Return [x, y] of the center of cell containing provided text 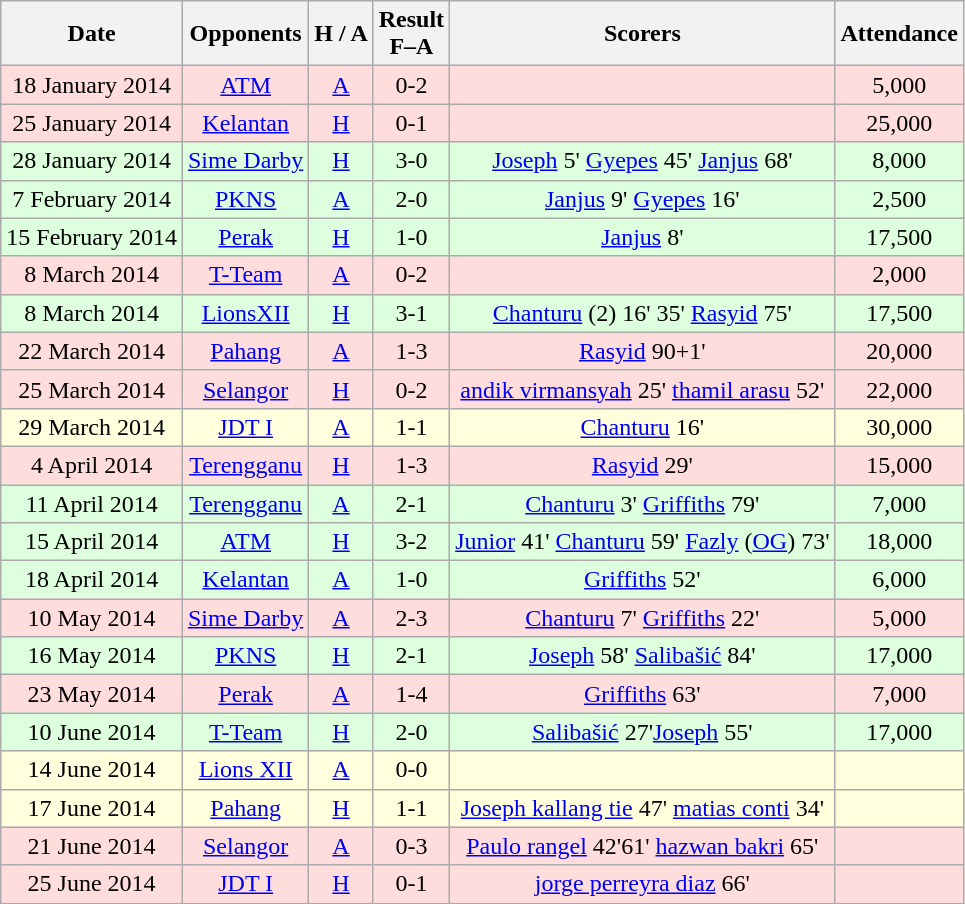
2-3 [411, 618]
14 June 2014 [92, 770]
23 May 2014 [92, 694]
18,000 [899, 542]
30,000 [899, 427]
18 January 2014 [92, 85]
3-2 [411, 542]
Lions XII [245, 770]
Chanturu 7' Griffiths 22' [642, 618]
Attendance [899, 34]
15 April 2014 [92, 542]
2,500 [899, 199]
2,000 [899, 275]
Date [92, 34]
0-3 [411, 846]
Chanturu 16' [642, 427]
jorge perreyra diaz 66' [642, 884]
10 May 2014 [92, 618]
Paulo rangel 42'61' hazwan bakri 65' [642, 846]
LionsXII [245, 313]
ResultF–A [411, 34]
25 March 2014 [92, 389]
25,000 [899, 123]
Salibašić 27'Joseph 55' [642, 732]
Janjus 8' [642, 237]
15,000 [899, 465]
6,000 [899, 580]
Joseph 5' Gyepes 45' Janjus 68' [642, 161]
11 April 2014 [92, 503]
8,000 [899, 161]
andik virmansyah 25' thamil arasu 52' [642, 389]
H / A [341, 34]
Rasyid 29' [642, 465]
29 March 2014 [92, 427]
22,000 [899, 389]
Junior 41' Chanturu 59' Fazly (OG) 73' [642, 542]
15 February 2014 [92, 237]
28 January 2014 [92, 161]
Scorers [642, 34]
Chanturu 3' Griffiths 79' [642, 503]
Janjus 9' Gyepes 16' [642, 199]
Rasyid 90+1' [642, 351]
16 May 2014 [92, 656]
3-1 [411, 313]
21 June 2014 [92, 846]
4 April 2014 [92, 465]
18 April 2014 [92, 580]
Opponents [245, 34]
Joseph 58' Salibašić 84' [642, 656]
1-4 [411, 694]
Griffiths 52' [642, 580]
10 June 2014 [92, 732]
25 June 2014 [92, 884]
3-0 [411, 161]
Chanturu (2) 16' 35' Rasyid 75' [642, 313]
25 January 2014 [92, 123]
7 February 2014 [92, 199]
0-0 [411, 770]
Griffiths 63' [642, 694]
Joseph kallang tie 47' matias conti 34' [642, 808]
22 March 2014 [92, 351]
17 June 2014 [92, 808]
20,000 [899, 351]
